Scan for the cell matching the given text and deliver its [x, y] coordinate at center. 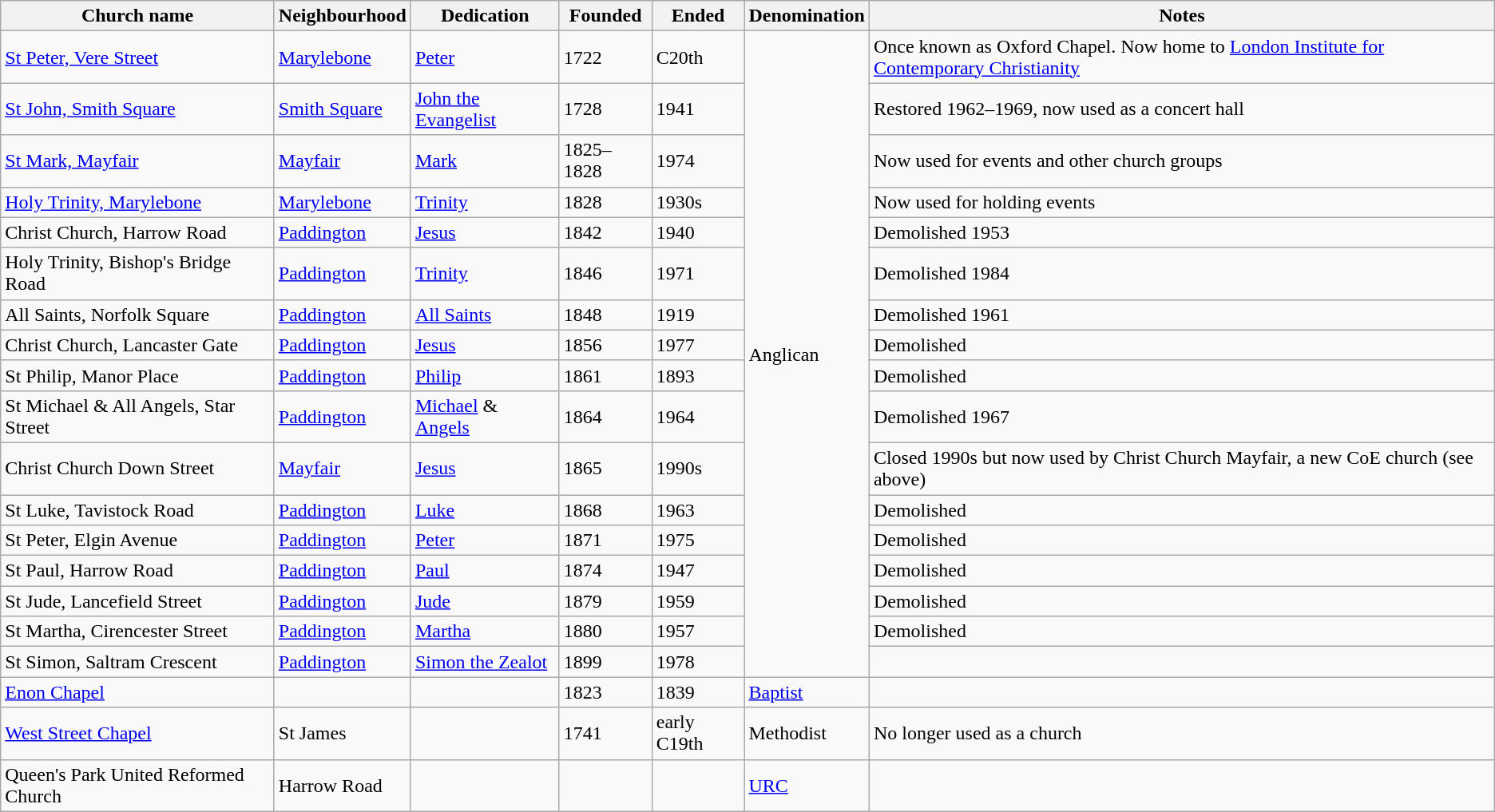
Holy Trinity, Marylebone [137, 202]
1871 [605, 541]
1977 [698, 345]
Closed 1990s but now used by Christ Church Mayfair, a new CoE church (see above) [1182, 468]
Demolished 1984 [1182, 273]
1880 [605, 632]
Demolished 1967 [1182, 417]
1839 [698, 692]
Jude [485, 601]
Anglican [807, 355]
Methodist [807, 733]
Now used for holding events [1182, 202]
St Paul, Harrow Road [137, 571]
1861 [605, 375]
Demolished 1953 [1182, 232]
St John, Smith Square [137, 109]
C20th [698, 57]
Once known as Oxford Chapel. Now home to London Institute for Contemporary Christianity [1182, 57]
Luke [485, 510]
1990s [698, 468]
early C19th [698, 733]
1959 [698, 601]
1874 [605, 571]
Michael & Angels [485, 417]
1846 [605, 273]
St James [342, 733]
1957 [698, 632]
1741 [605, 733]
Notes [1182, 16]
1823 [605, 692]
Christ Church, Harrow Road [137, 232]
1930s [698, 202]
1941 [698, 109]
1940 [698, 232]
Demolished 1961 [1182, 315]
1947 [698, 571]
Martha [485, 632]
St Martha, Cirencester Street [137, 632]
No longer used as a church [1182, 733]
Church name [137, 16]
Paul [485, 571]
John the Evangelist [485, 109]
1848 [605, 315]
Baptist [807, 692]
St Michael & All Angels, Star Street [137, 417]
St Peter, Elgin Avenue [137, 541]
1974 [698, 161]
1971 [698, 273]
Mark [485, 161]
Philip [485, 375]
All Saints, Norfolk Square [137, 315]
1978 [698, 662]
Neighbourhood [342, 16]
Ended [698, 16]
1964 [698, 417]
Smith Square [342, 109]
Holy Trinity, Bishop's Bridge Road [137, 273]
1722 [605, 57]
St Luke, Tavistock Road [137, 510]
Enon Chapel [137, 692]
Christ Church, Lancaster Gate [137, 345]
1868 [605, 510]
Christ Church Down Street [137, 468]
1963 [698, 510]
1865 [605, 468]
St Simon, Saltram Crescent [137, 662]
West Street Chapel [137, 733]
1842 [605, 232]
Restored 1962–1969, now used as a concert hall [1182, 109]
St Mark, Mayfair [137, 161]
Queen's Park United Reformed Church [137, 786]
Harrow Road [342, 786]
1893 [698, 375]
1879 [605, 601]
1825–1828 [605, 161]
St Jude, Lancefield Street [137, 601]
St Philip, Manor Place [137, 375]
1864 [605, 417]
1856 [605, 345]
1828 [605, 202]
1919 [698, 315]
Denomination [807, 16]
St Peter, Vere Street [137, 57]
All Saints [485, 315]
1975 [698, 541]
1899 [605, 662]
Founded [605, 16]
Dedication [485, 16]
Simon the Zealot [485, 662]
Now used for events and other church groups [1182, 161]
URC [807, 786]
1728 [605, 109]
